Detect which cell encompasses the target text, then output its (x, y) center coordinate. 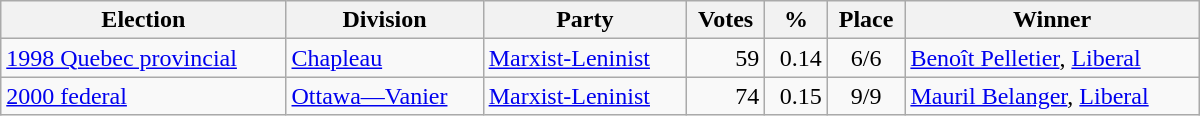
59 (726, 58)
2000 federal (144, 96)
Election (144, 20)
% (796, 20)
Chapleau (384, 58)
Ottawa—Vanier (384, 96)
0.15 (796, 96)
9/9 (866, 96)
74 (726, 96)
6/6 (866, 58)
Division (384, 20)
Mauril Belanger, Liberal (1052, 96)
Winner (1052, 20)
Votes (726, 20)
Party (584, 20)
0.14 (796, 58)
Benoît Pelletier, Liberal (1052, 58)
Place (866, 20)
1998 Quebec provincial (144, 58)
